Return the (X, Y) coordinate for the center point of the cell that contains the specified text.  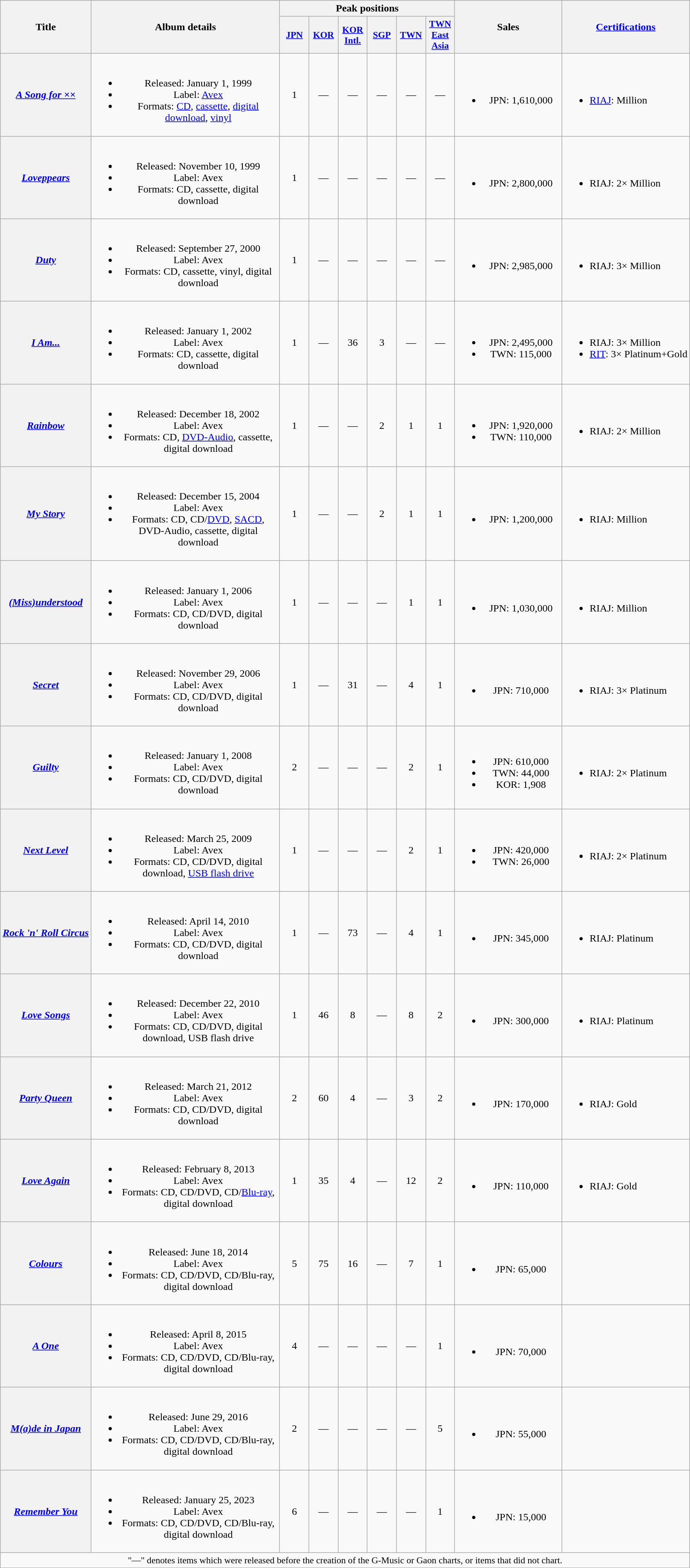
Guilty (46, 767)
JPN (294, 35)
A Song for ×× (46, 95)
"—" denotes items which were released before the creation of the G-Music or Gaon charts, or items that did not chart. (345, 1560)
Rock 'n' Roll Circus (46, 933)
JPN: 2,985,000 (509, 260)
35 (323, 1180)
Duty (46, 260)
JPN: 2,495,000TWN: 115,000 (509, 343)
JPN: 1,610,000 (509, 95)
Released: January 1, 2006Label: AvexFormats: CD, CD/DVD, digital download (186, 602)
RIAJ: 3× Million (626, 260)
16 (353, 1263)
31 (353, 685)
Released: December 22, 2010Label: AvexFormats: CD, CD/DVD, digital download, USB flash drive (186, 1015)
Released: June 18, 2014Label: AvexFormats: CD, CD/DVD, CD/Blu-ray, digital download (186, 1263)
RIAJ: 3× Platinum (626, 685)
JPN: 110,000 (509, 1180)
A One (46, 1346)
I Am... (46, 343)
Released: December 18, 2002Label: AvexFormats: CD, DVD-Audio, cassette, digital download (186, 425)
7 (411, 1263)
Peak positions (367, 9)
Secret (46, 685)
Released: January 1, 2008Label: AvexFormats: CD, CD/DVD, digital download (186, 767)
TWN East Asia (440, 35)
60 (323, 1098)
JPN: 420,000TWN: 26,000 (509, 850)
Released: December 15, 2004Label: AvexFormats: CD, CD/DVD, SACD, DVD-Audio, cassette, digital download (186, 514)
Released: March 25, 2009Label: AvexFormats: CD, CD/DVD, digital download, USB flash drive (186, 850)
Released: January 1, 2002Label: AvexFormats: CD, cassette, digital download (186, 343)
Released: November 29, 2006Label: AvexFormats: CD, CD/DVD, digital download (186, 685)
JPN: 70,000 (509, 1346)
JPN: 710,000 (509, 685)
Released: September 27, 2000Label: AvexFormats: CD, cassette, vinyl, digital download (186, 260)
JPN: 1,200,000 (509, 514)
KOR Intl. (353, 35)
My Story (46, 514)
Loveppears (46, 178)
Released: April 8, 2015Label: AvexFormats: CD, CD/DVD, CD/Blu-ray, digital download (186, 1346)
RIAJ: 3× MillionRIT: 3× Platinum+Gold (626, 343)
Album details (186, 27)
Remember You (46, 1511)
SGP (382, 35)
JPN: 170,000 (509, 1098)
JPN: 2,800,000 (509, 178)
Released: February 8, 2013Label: AvexFormats: CD, CD/DVD, CD/Blu-ray, digital download (186, 1180)
Released: January 25, 2023Label: AvexFormats: CD, CD/DVD, CD/Blu-ray, digital download (186, 1511)
Next Level (46, 850)
Rainbow (46, 425)
Released: March 21, 2012Label: AvexFormats: CD, CD/DVD, digital download (186, 1098)
Certifications (626, 27)
M(a)de in Japan (46, 1428)
75 (323, 1263)
JPN: 1,920,000TWN: 110,000 (509, 425)
Colours (46, 1263)
Released: June 29, 2016Label: AvexFormats: CD, CD/DVD, CD/Blu-ray, digital download (186, 1428)
Love Songs (46, 1015)
73 (353, 933)
JPN: 65,000 (509, 1263)
(Miss)understood (46, 602)
JPN: 345,000 (509, 933)
JPN: 610,000TWN: 44,000KOR: 1,908 (509, 767)
Party Queen (46, 1098)
Released: January 1, 1999Label: AvexFormats: CD, cassette, digital download, vinyl (186, 95)
Sales (509, 27)
12 (411, 1180)
TWN (411, 35)
46 (323, 1015)
Title (46, 27)
JPN: 1,030,000 (509, 602)
JPN: 300,000 (509, 1015)
Released: April 14, 2010Label: AvexFormats: CD, CD/DVD, digital download (186, 933)
JPN: 55,000 (509, 1428)
36 (353, 343)
KOR (323, 35)
Love Again (46, 1180)
6 (294, 1511)
JPN: 15,000 (509, 1511)
Released: November 10, 1999Label: AvexFormats: CD, cassette, digital download (186, 178)
